Return the (x, y) coordinate for the center point of the cell that contains the specified text.  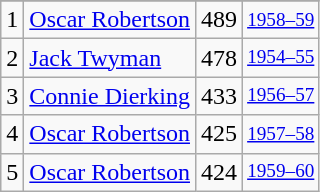
433 (220, 96)
Jack Twyman (110, 58)
3 (12, 96)
424 (220, 172)
1957–58 (281, 134)
1 (12, 20)
4 (12, 134)
1954–55 (281, 58)
1959–60 (281, 172)
1956–57 (281, 96)
1958–59 (281, 20)
5 (12, 172)
2 (12, 58)
489 (220, 20)
425 (220, 134)
Connie Dierking (110, 96)
478 (220, 58)
